Locate the cell with the specified text and output its [x, y] center coordinate. 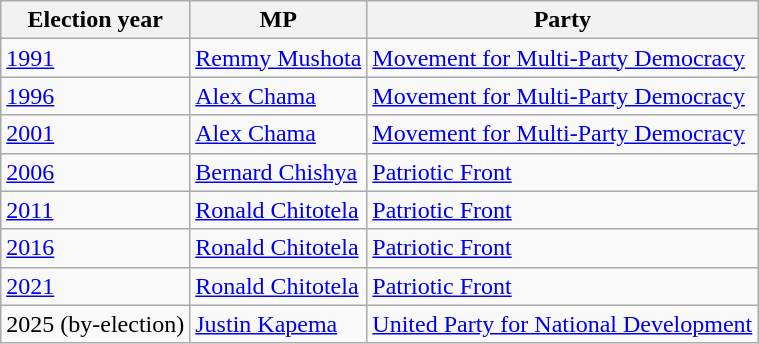
Election year [96, 20]
1996 [96, 96]
2001 [96, 134]
2021 [96, 286]
Bernard Chishya [278, 172]
1991 [96, 58]
2025 (by-election) [96, 324]
Party [562, 20]
MP [278, 20]
United Party for National Development [562, 324]
Justin Kapema [278, 324]
2016 [96, 248]
2006 [96, 172]
Remmy Mushota [278, 58]
2011 [96, 210]
